Capture the cell that displays the provided text and extract its [X, Y] central coordinate. 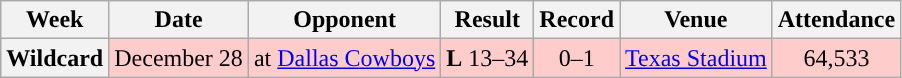
Result [488, 20]
Texas Stadium [696, 58]
Opponent [344, 20]
Venue [696, 20]
Week [55, 20]
Wildcard [55, 58]
at Dallas Cowboys [344, 58]
64,533 [836, 58]
Date [179, 20]
0–1 [577, 58]
Attendance [836, 20]
December 28 [179, 58]
Record [577, 20]
L 13–34 [488, 58]
